From the cell containing the given text, extract its center point as [x, y] coordinate. 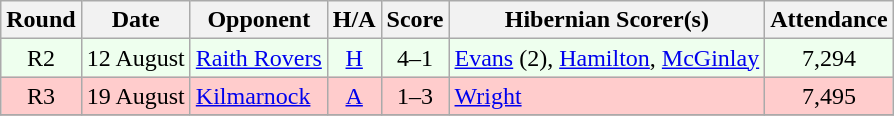
R3 [41, 96]
4–1 [415, 58]
Opponent [258, 20]
Wright [607, 96]
Attendance [829, 20]
Evans (2), Hamilton, McGinlay [607, 58]
A [354, 96]
Date [136, 20]
Kilmarnock [258, 96]
Hibernian Scorer(s) [607, 20]
7,495 [829, 96]
12 August [136, 58]
Round [41, 20]
19 August [136, 96]
Raith Rovers [258, 58]
7,294 [829, 58]
H [354, 58]
R2 [41, 58]
Score [415, 20]
1–3 [415, 96]
H/A [354, 20]
